From the cell containing the given text, extract its center point as [X, Y] coordinate. 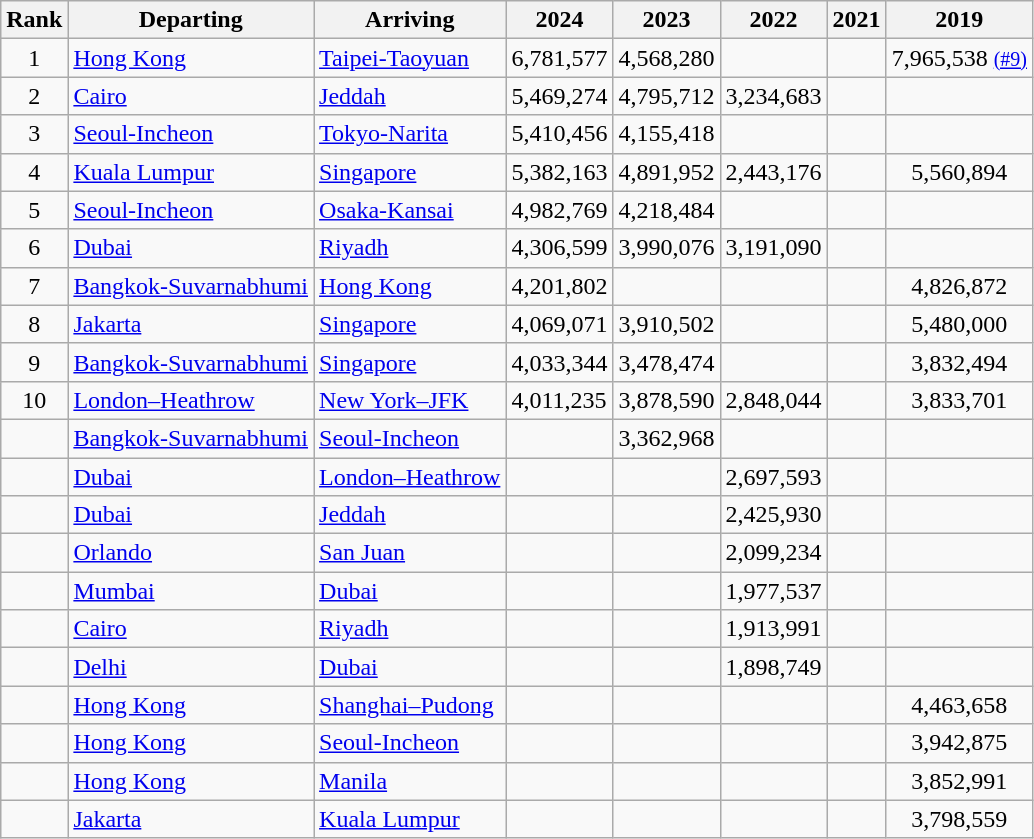
3,234,683 [774, 96]
Delhi [191, 667]
2022 [774, 20]
4,795,712 [666, 96]
5,480,000 [959, 324]
4,069,071 [560, 324]
4,568,280 [666, 58]
San Juan [410, 553]
5,410,456 [560, 134]
3,833,701 [959, 400]
3,832,494 [959, 362]
Rank [34, 20]
Tokyo-Narita [410, 134]
1,977,537 [774, 591]
2,443,176 [774, 172]
Shanghai–Pudong [410, 705]
4,982,769 [560, 210]
New York–JFK [410, 400]
9 [34, 362]
5,469,274 [560, 96]
2,425,930 [774, 515]
5,560,894 [959, 172]
1 [34, 58]
3,798,559 [959, 819]
3,990,076 [666, 248]
2,697,593 [774, 477]
2,848,044 [774, 400]
Orlando [191, 553]
2023 [666, 20]
3,878,590 [666, 400]
3,910,502 [666, 324]
4,891,952 [666, 172]
4,201,802 [560, 286]
Osaka-Kansai [410, 210]
2021 [856, 20]
7,965,538 (#9) [959, 58]
3 [34, 134]
4,033,344 [560, 362]
Arriving [410, 20]
10 [34, 400]
4 [34, 172]
3,852,991 [959, 781]
2024 [560, 20]
5 [34, 210]
4,218,484 [666, 210]
3,362,968 [666, 438]
4,826,872 [959, 286]
4,463,658 [959, 705]
5,382,163 [560, 172]
8 [34, 324]
6,781,577 [560, 58]
3,478,474 [666, 362]
2019 [959, 20]
1,898,749 [774, 667]
4,306,599 [560, 248]
2 [34, 96]
Manila [410, 781]
Departing [191, 20]
3,191,090 [774, 248]
7 [34, 286]
Mumbai [191, 591]
2,099,234 [774, 553]
6 [34, 248]
4,155,418 [666, 134]
1,913,991 [774, 629]
4,011,235 [560, 400]
Taipei-Taoyuan [410, 58]
3,942,875 [959, 743]
